Scan for the cell matching the given text and deliver its [X, Y] coordinate at center. 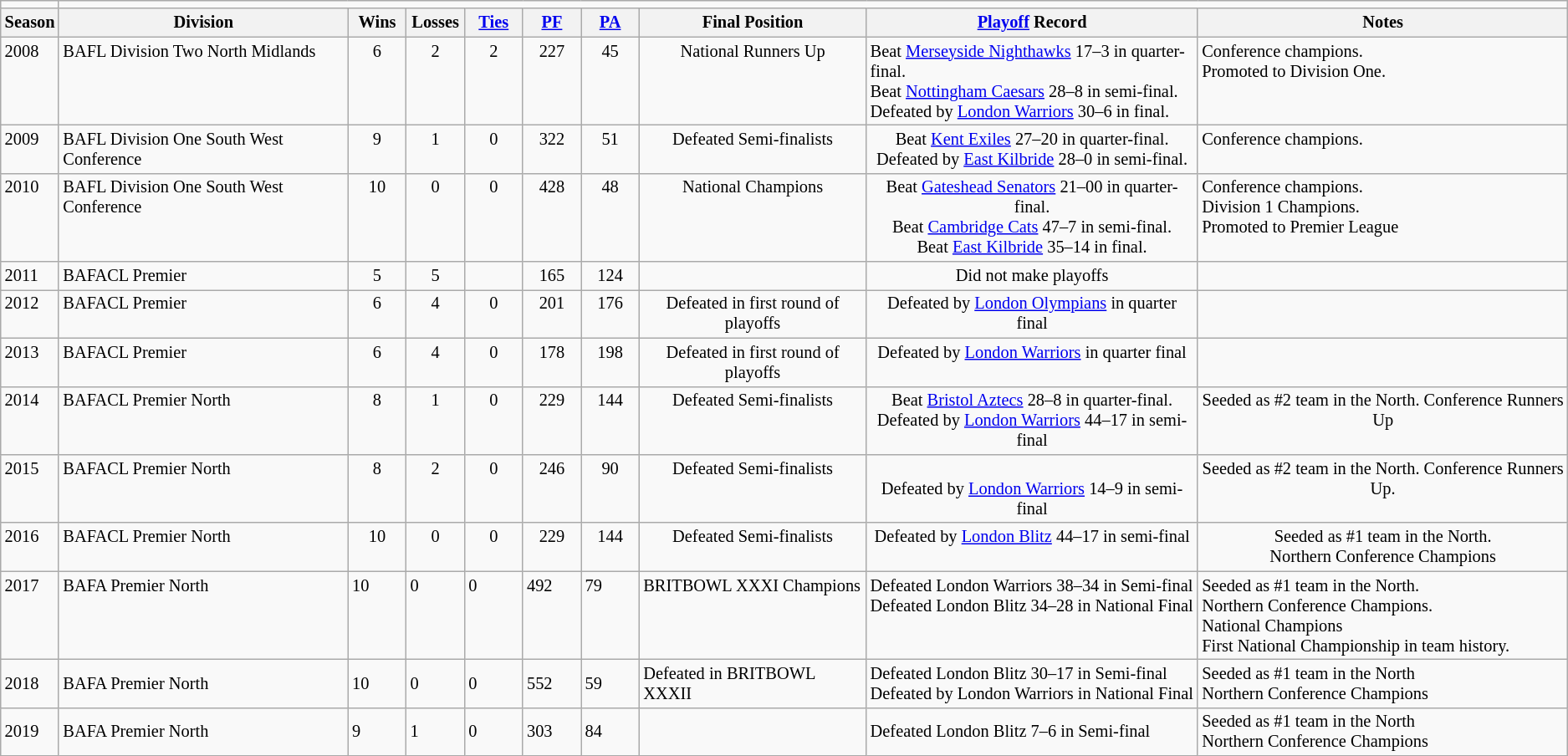
84 [610, 732]
90 [610, 488]
National Runners Up [753, 81]
59 [610, 683]
Defeated by London Olympians in quarter final [1032, 314]
Beat Kent Exiles 27–20 in quarter-final.Defeated by East Kilbride 28–0 in semi-final. [1032, 149]
Final Position [753, 23]
2013 [30, 362]
Defeated London Blitz 7–6 in Semi-final [1032, 732]
201 [552, 314]
Playoff Record [1032, 23]
51 [610, 149]
Defeated by London Warriors in quarter final [1032, 362]
Defeated London Blitz 30–17 in Semi-finalDefeated by London Warriors in National Final [1032, 683]
176 [610, 314]
Conference champions. [1382, 149]
National Champions [753, 217]
124 [610, 276]
Seeded as #2 team in the North. Conference Runners Up [1382, 421]
Conference champions.Promoted to Division One. [1382, 81]
Seeded as #1 team in the North.Northern Conference Champions [1382, 547]
Season [30, 23]
Beat Gateshead Senators 21–00 in quarter-final.Beat Cambridge Cats 47–7 in semi-final.Beat East Kilbride 35–14 in final. [1032, 217]
198 [610, 362]
428 [552, 217]
2017 [30, 616]
Defeated London Warriors 38–34 in Semi-finalDefeated London Blitz 34–28 in National Final [1032, 616]
552 [552, 683]
BAFL Division Two North Midlands [203, 81]
2019 [30, 732]
2016 [30, 547]
Wins [377, 23]
Defeated by London Blitz 44–17 in semi-final [1032, 547]
PF [552, 23]
Seeded as #2 team in the North. Conference Runners Up. [1382, 488]
Division [203, 23]
48 [610, 217]
45 [610, 81]
2010 [30, 217]
Defeated in BRITBOWL XXXII [753, 683]
Seeded as #1 team in the North.Northern Conference Champions.National ChampionsFirst National Championship in team history. [1382, 616]
165 [552, 276]
79 [610, 616]
227 [552, 81]
2009 [30, 149]
Beat Merseyside Nighthawks 17–3 in quarter-final.Beat Nottingham Caesars 28–8 in semi-final.Defeated by London Warriors 30–6 in final. [1032, 81]
2018 [30, 683]
PA [610, 23]
Did not make playoffs [1032, 276]
BRITBOWL XXXI Champions [753, 616]
Ties [493, 23]
Conference champions. Division 1 Champions. Promoted to Premier League [1382, 217]
246 [552, 488]
178 [552, 362]
Losses [436, 23]
Beat Bristol Aztecs 28–8 in quarter-final.Defeated by London Warriors 44–17 in semi-final [1032, 421]
2008 [30, 81]
303 [552, 732]
322 [552, 149]
492 [552, 616]
2015 [30, 488]
Defeated by London Warriors 14–9 in semi-final [1032, 488]
2012 [30, 314]
2011 [30, 276]
2014 [30, 421]
Notes [1382, 23]
